Find where the given text appears and provide that cell's center as [x, y] coordinate. 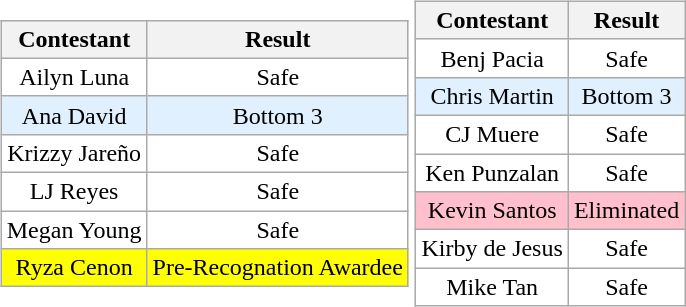
Krizzy Jareño [74, 153]
Ailyn Luna [74, 77]
Ana David [74, 115]
Mike Tan [492, 287]
Kirby de Jesus [492, 249]
Eliminated [626, 211]
Megan Young [74, 230]
Pre-Recognation Awardee [278, 268]
Benj Pacia [492, 58]
Kevin Santos [492, 211]
Ken Punzalan [492, 173]
Ryza Cenon [74, 268]
CJ Muere [492, 134]
Chris Martin [492, 96]
LJ Reyes [74, 192]
